Provide the (x, y) coordinate of the cell's center where the given text is located.  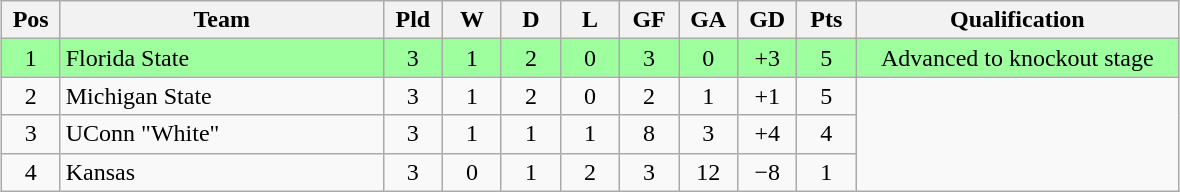
12 (708, 172)
+3 (768, 58)
Pts (826, 20)
Kansas (222, 172)
+1 (768, 96)
Advanced to knockout stage (1018, 58)
8 (650, 134)
UConn "White" (222, 134)
+4 (768, 134)
W (472, 20)
GA (708, 20)
Pld (412, 20)
GF (650, 20)
D (530, 20)
Qualification (1018, 20)
−8 (768, 172)
Michigan State (222, 96)
Pos (30, 20)
GD (768, 20)
L (590, 20)
Florida State (222, 58)
Team (222, 20)
